Return the [x, y] coordinate for the center point of the cell that contains the specified text.  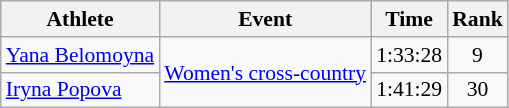
Yana Belomoyna [80, 55]
30 [478, 90]
Rank [478, 19]
Time [409, 19]
Women's cross-country [265, 72]
Iryna Popova [80, 90]
1:41:29 [409, 90]
1:33:28 [409, 55]
Event [265, 19]
9 [478, 55]
Athlete [80, 19]
